Find where the given text appears and provide that cell's center as (X, Y) coordinate. 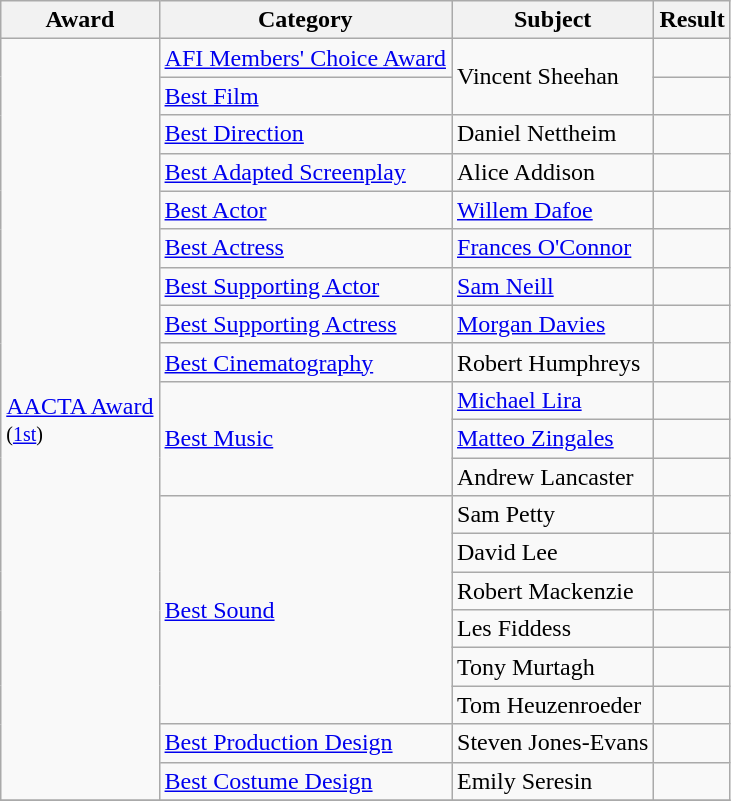
Best Music (305, 438)
Robert Mackenzie (553, 591)
Willem Dafoe (553, 210)
Les Fiddess (553, 629)
Best Sound (305, 610)
AACTA Award(1st) (80, 420)
Best Direction (305, 134)
Robert Humphreys (553, 362)
Frances O'Connor (553, 248)
Best Actor (305, 210)
Matteo Zingales (553, 438)
Steven Jones-Evans (553, 743)
David Lee (553, 553)
Best Adapted Screenplay (305, 172)
Andrew Lancaster (553, 477)
Sam Neill (553, 286)
Best Cinematography (305, 362)
Best Film (305, 96)
Result (692, 20)
Tony Murtagh (553, 667)
Daniel Nettheim (553, 134)
Category (305, 20)
Best Production Design (305, 743)
Best Actress (305, 248)
Emily Seresin (553, 781)
Alice Addison (553, 172)
Best Costume Design (305, 781)
Subject (553, 20)
Vincent Sheehan (553, 77)
Sam Petty (553, 515)
Best Supporting Actor (305, 286)
Morgan Davies (553, 324)
Best Supporting Actress (305, 324)
Michael Lira (553, 400)
Award (80, 20)
AFI Members' Choice Award (305, 58)
Tom Heuzenroeder (553, 705)
